Pinpoint the cell where the given text exists, returning its [x, y] midpoint coordinate. 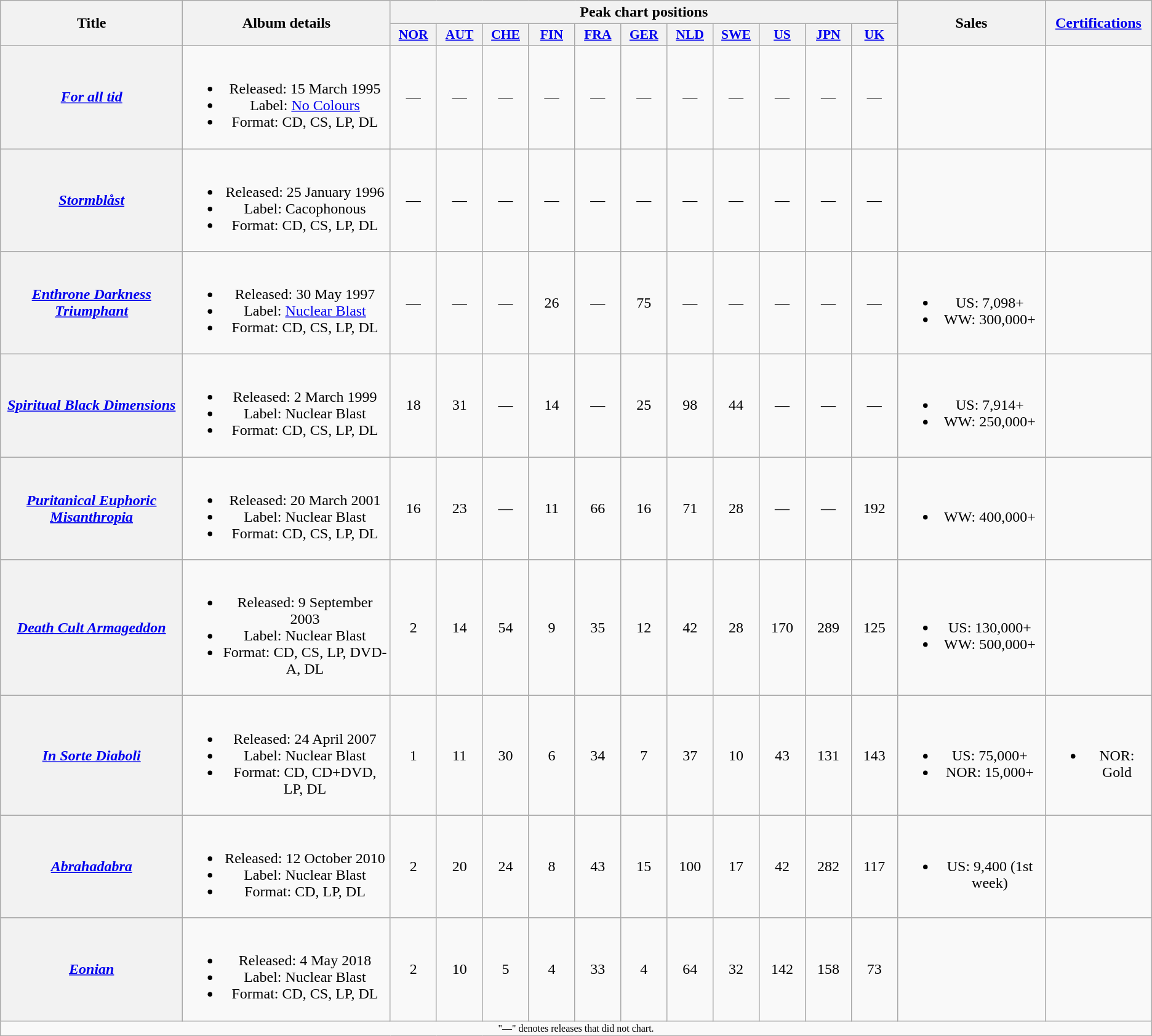
SWE [736, 35]
Released: 12 October 2010Label: Nuclear BlastFormat: CD, LP, DL [287, 866]
125 [874, 628]
US: 9,400 (1st week) [971, 866]
UK [874, 35]
Abrahadabra [92, 866]
Eonian [92, 970]
Released: 4 May 2018Label: Nuclear BlastFormat: CD, CS, LP, DL [287, 970]
131 [828, 755]
71 [690, 508]
Sales [971, 23]
Puritanical Euphoric Misanthropia [92, 508]
Death Cult Armageddon [92, 628]
98 [690, 406]
AUT [459, 35]
1 [414, 755]
NLD [690, 35]
158 [828, 970]
75 [644, 303]
143 [874, 755]
5 [506, 970]
Stormblåst [92, 201]
26 [551, 303]
18 [414, 406]
Peak chart positions [644, 12]
20 [459, 866]
117 [874, 866]
Certifications [1099, 23]
FRA [598, 35]
In Sorte Diaboli [92, 755]
282 [828, 866]
US [783, 35]
23 [459, 508]
8 [551, 866]
Spiritual Black Dimensions [92, 406]
Released: 30 May 1997Label: Nuclear BlastFormat: CD, CS, LP, DL [287, 303]
33 [598, 970]
37 [690, 755]
NOR [414, 35]
Title [92, 23]
54 [506, 628]
100 [690, 866]
170 [783, 628]
31 [459, 406]
US: 7,098+WW: 300,000+ [971, 303]
73 [874, 970]
64 [690, 970]
34 [598, 755]
35 [598, 628]
For all tid [92, 97]
Enthrone Darkness Triumphant [92, 303]
Released: 20 March 2001Label: Nuclear BlastFormat: CD, CS, LP, DL [287, 508]
15 [644, 866]
FIN [551, 35]
JPN [828, 35]
9 [551, 628]
17 [736, 866]
GER [644, 35]
Released: 15 March 1995Label: No ColoursFormat: CD, CS, LP, DL [287, 97]
Album details [287, 23]
24 [506, 866]
Released: 2 March 1999Label: Nuclear BlastFormat: CD, CS, LP, DL [287, 406]
WW: 400,000+ [971, 508]
US: 7,914+WW: 250,000+ [971, 406]
25 [644, 406]
US: 130,000+WW: 500,000+ [971, 628]
"—" denotes releases that did not chart. [576, 1028]
Released: 24 April 2007Label: Nuclear BlastFormat: CD, CD+DVD, LP, DL [287, 755]
US: 75,000+NOR: 15,000+ [971, 755]
192 [874, 508]
Released: 9 September 2003Label: Nuclear BlastFormat: CD, CS, LP, DVD-A, DL [287, 628]
289 [828, 628]
NOR: Gold [1099, 755]
Released: 25 January 1996Label: CacophonousFormat: CD, CS, LP, DL [287, 201]
CHE [506, 35]
12 [644, 628]
44 [736, 406]
7 [644, 755]
6 [551, 755]
142 [783, 970]
30 [506, 755]
32 [736, 970]
66 [598, 508]
